Find where the given text appears and provide that cell's center as (x, y) coordinate. 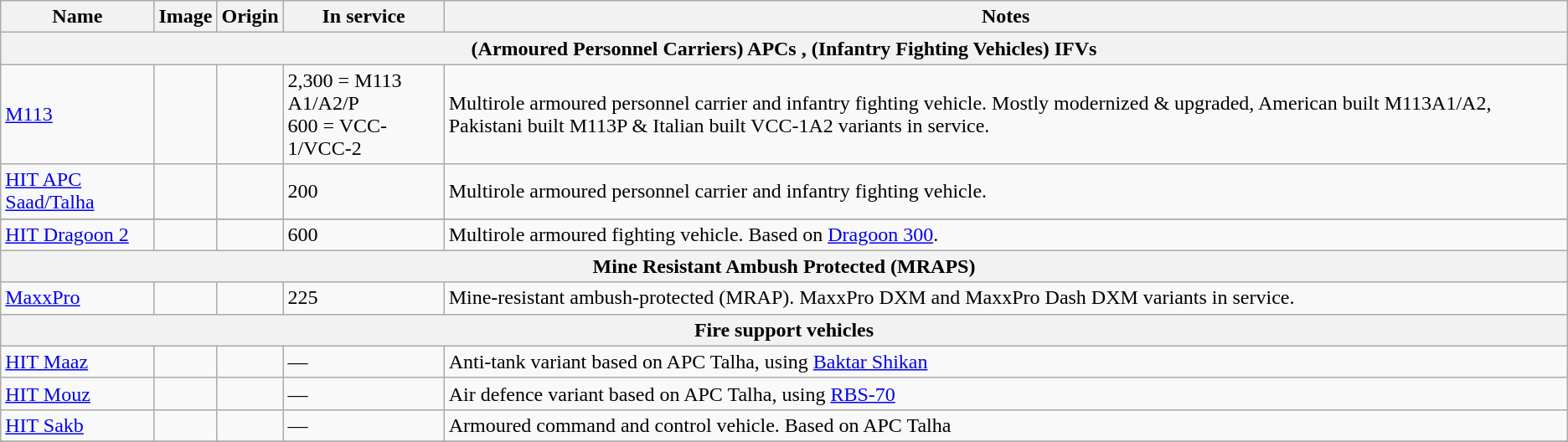
Multirole armoured fighting vehicle. Based on Dragoon 300. (1005, 234)
Fire support vehicles (784, 330)
HIT Sakb (77, 425)
HIT Mouz (77, 393)
200 (364, 191)
600 (364, 234)
Air defence variant based on APC Talha, using RBS-70 (1005, 393)
Image (186, 17)
225 (364, 298)
2,300 = M113 A1/A2/P600 = VCC-1/VCC-2 (364, 114)
M113 (77, 114)
HIT Maaz (77, 362)
HIT APC Saad/Talha (77, 191)
(Armoured Personnel Carriers) APCs , (Infantry Fighting Vehicles) IFVs (784, 49)
Mine Resistant Ambush Protected (MRAPS) (784, 266)
MaxxPro (77, 298)
Multirole armoured personnel carrier and infantry fighting vehicle. (1005, 191)
Notes (1005, 17)
Armoured command and control vehicle. Based on APC Talha (1005, 425)
Name (77, 17)
HIT Dragoon 2 (77, 234)
Origin (250, 17)
Mine-resistant ambush-protected (MRAP). MaxxPro DXM and MaxxPro Dash DXM variants in service. (1005, 298)
Anti-tank variant based on APC Talha, using Baktar Shikan (1005, 362)
In service (364, 17)
